Return (X, Y) of the center of cell containing provided text 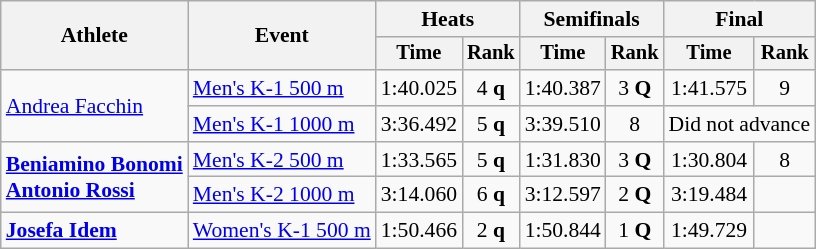
1:33.565 (419, 160)
Heats (448, 19)
3:19.484 (710, 195)
1 Q (635, 231)
3:36.492 (419, 124)
1:40.387 (563, 88)
1:31.830 (563, 160)
9 (784, 88)
2 q (491, 231)
6 q (491, 195)
1:50.466 (419, 231)
Men's K-1 1000 m (282, 124)
Women's K-1 500 m (282, 231)
Final (740, 19)
Josefa Idem (94, 231)
1:30.804 (710, 160)
1:49.729 (710, 231)
Did not advance (740, 124)
1:40.025 (419, 88)
Andrea Facchin (94, 106)
Men's K-2 1000 m (282, 195)
2 Q (635, 195)
3:12.597 (563, 195)
4 q (491, 88)
1:41.575 (710, 88)
Men's K-2 500 m (282, 160)
Beniamino BonomiAntonio Rossi (94, 178)
Semifinals (592, 19)
3:14.060 (419, 195)
Men's K-1 500 m (282, 88)
3:39.510 (563, 124)
1:50.844 (563, 231)
Event (282, 36)
Athlete (94, 36)
